Determine the [x, y] coordinate at the center of the cell enclosing the given text.  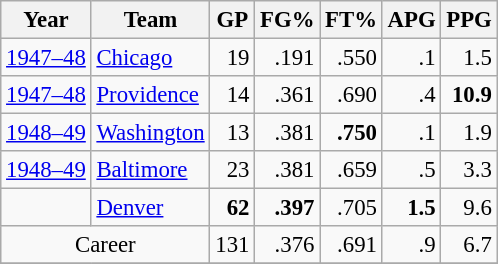
Baltimore [150, 170]
Providence [150, 95]
APG [412, 20]
23 [232, 170]
.9 [412, 245]
Chicago [150, 58]
10.9 [469, 95]
.691 [352, 245]
Year [46, 20]
Team [150, 20]
Career [106, 245]
62 [232, 208]
Denver [150, 208]
.750 [352, 133]
.397 [288, 208]
PPG [469, 20]
.361 [288, 95]
.690 [352, 95]
FG% [288, 20]
.705 [352, 208]
9.6 [469, 208]
13 [232, 133]
19 [232, 58]
GP [232, 20]
.550 [352, 58]
131 [232, 245]
14 [232, 95]
FT% [352, 20]
.5 [412, 170]
.191 [288, 58]
1.9 [469, 133]
6.7 [469, 245]
.659 [352, 170]
3.3 [469, 170]
Washington [150, 133]
.376 [288, 245]
.4 [412, 95]
